Determine the [X, Y] coordinate at the center of the cell enclosing the given text.  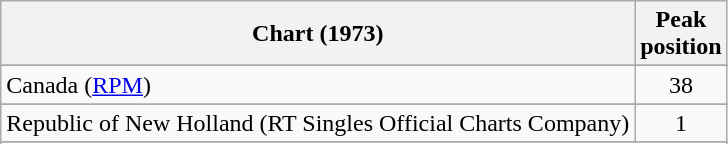
Canada (RPM) [318, 85]
Peakposition [681, 34]
1 [681, 123]
38 [681, 85]
Chart (1973) [318, 34]
Republic of New Holland (RT Singles Official Charts Company) [318, 123]
